Capture the cell that displays the provided text and extract its [x, y] central coordinate. 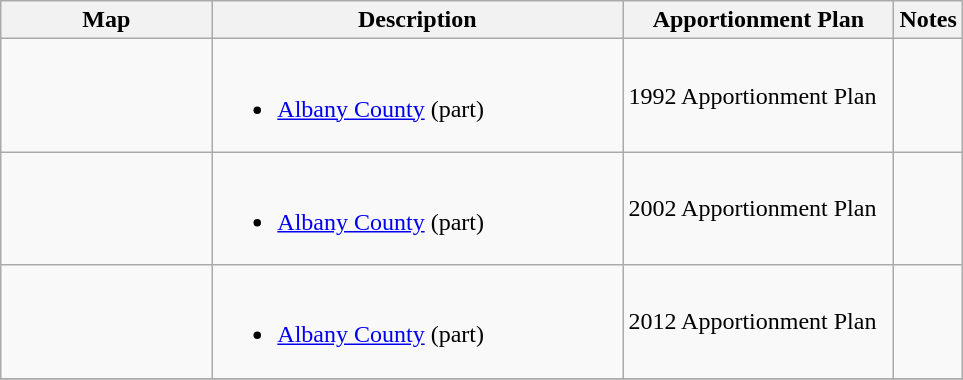
2002 Apportionment Plan [758, 208]
Description [418, 20]
1992 Apportionment Plan [758, 96]
Notes [928, 20]
Map [106, 20]
2012 Apportionment Plan [758, 322]
Apportionment Plan [758, 20]
